Capture the cell that displays the provided text and extract its (x, y) central coordinate. 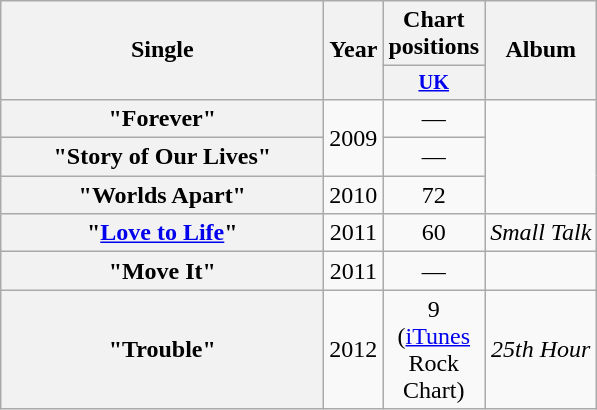
UK (434, 83)
72 (434, 195)
Small Talk (541, 233)
2012 (354, 350)
Chart positions (434, 34)
"Move It" (162, 271)
"Story of Our Lives" (162, 157)
Single (162, 50)
"Love to Life" (162, 233)
"Trouble" (162, 350)
"Forever" (162, 118)
"Worlds Apart" (162, 195)
Album (541, 50)
2010 (354, 195)
60 (434, 233)
2009 (354, 137)
25th Hour (541, 350)
Year (354, 50)
9(iTunes Rock Chart) (434, 350)
